Return (x, y) of the center of cell containing provided text 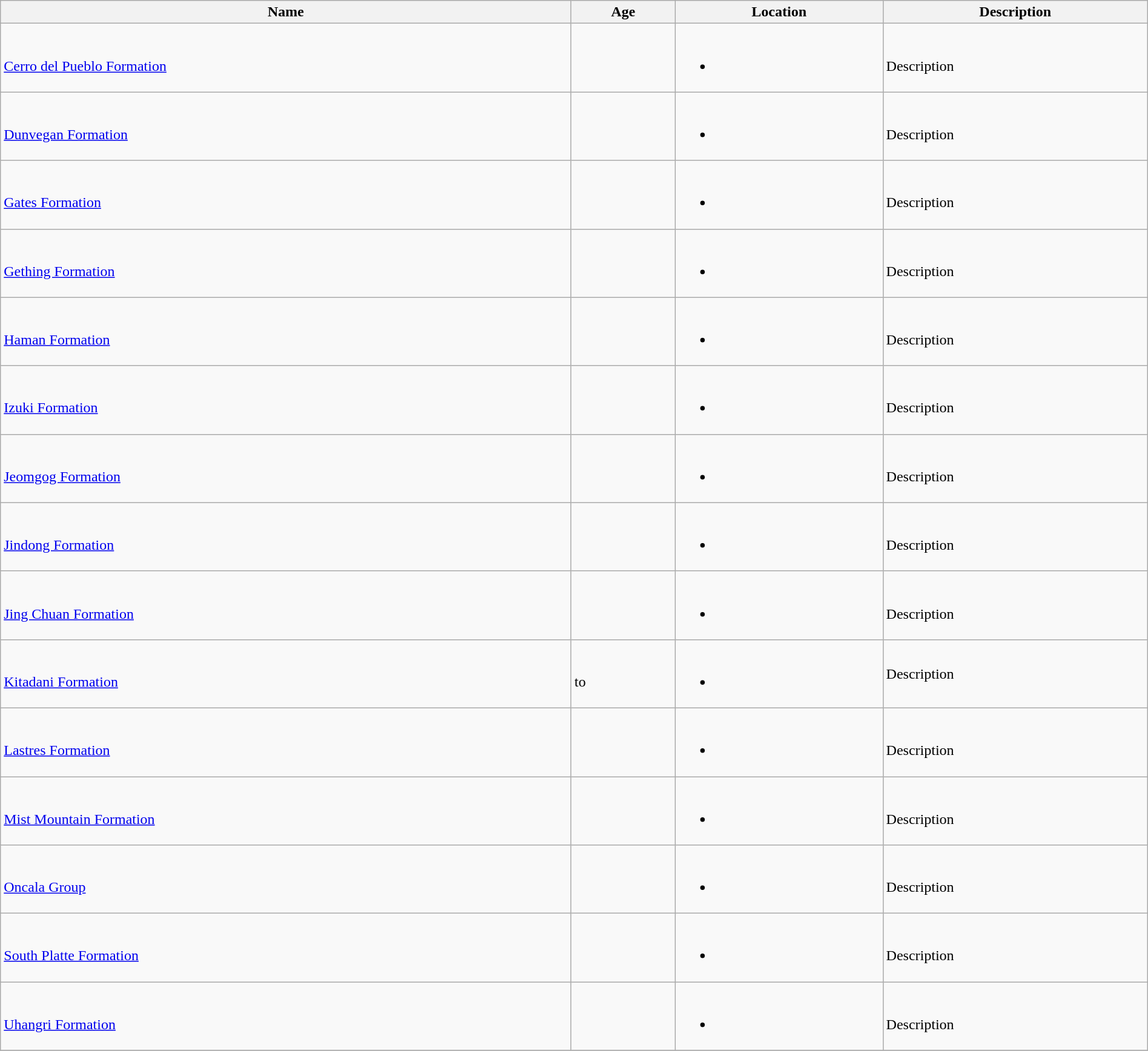
Dunvegan Formation (286, 126)
Jeomgog Formation (286, 469)
Gates Formation (286, 195)
Kitadani Formation (286, 673)
Lastres Formation (286, 742)
Gething Formation (286, 263)
Haman Formation (286, 332)
Cerro del Pueblo Formation (286, 58)
Izuki Formation (286, 400)
Uhangri Formation (286, 1016)
Mist Mountain Formation (286, 810)
to (623, 673)
Oncala Group (286, 879)
Jindong Formation (286, 536)
Age (623, 12)
Name (286, 12)
Location (779, 12)
Jing Chuan Formation (286, 605)
South Platte Formation (286, 948)
